Extract the [x, y] coordinate from the center of the cell holding the provided text.  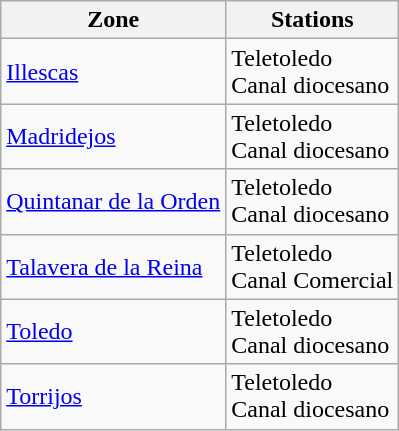
Quintanar de la Orden [114, 202]
Zone [114, 20]
Talavera de la Reina [114, 266]
TeletoledoCanal Comercial [312, 266]
Torrijos [114, 396]
Stations [312, 20]
Toledo [114, 332]
Madridejos [114, 136]
Illescas [114, 72]
